Output the (X, Y) coordinate of the center of the cell containing the given text.  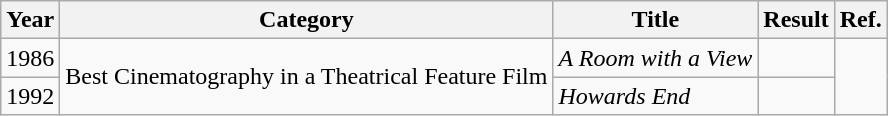
Howards End (656, 96)
A Room with a View (656, 58)
Category (306, 20)
Ref. (860, 20)
Result (796, 20)
1986 (30, 58)
Year (30, 20)
1992 (30, 96)
Title (656, 20)
Best Cinematography in a Theatrical Feature Film (306, 77)
